Detect which cell encompasses the target text, then output its [x, y] center coordinate. 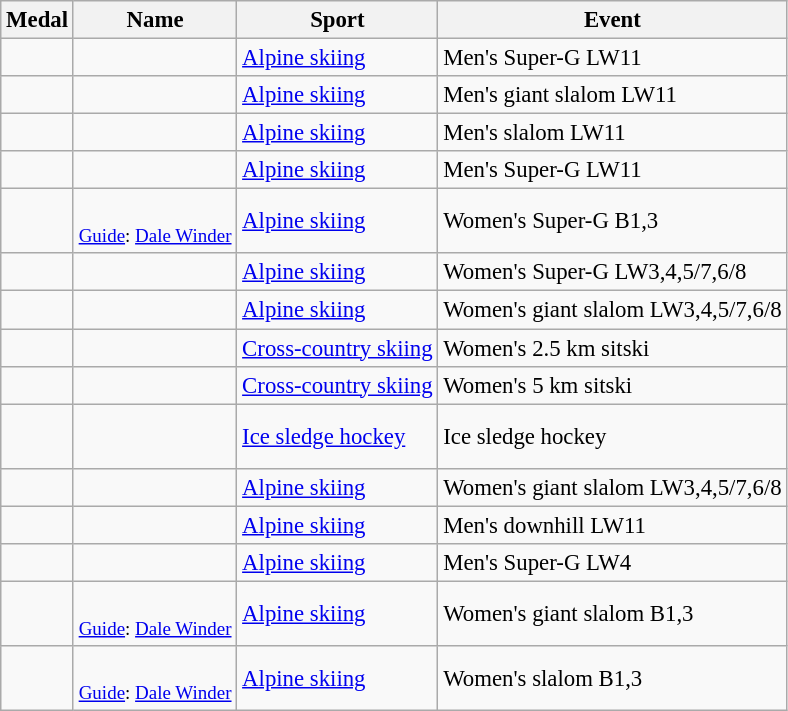
Women's slalom B1,3 [612, 678]
Name [154, 20]
Women's 5 km sitski [612, 385]
Men's downhill LW11 [612, 525]
Women's Super-G B1,3 [612, 222]
Medal [38, 20]
Women's giant slalom B1,3 [612, 614]
Men's giant slalom LW11 [612, 95]
Women's 2.5 km sitski [612, 348]
Women's Super-G LW3,4,5/7,6/8 [612, 273]
Men's Super-G LW4 [612, 563]
Event [612, 20]
Men's slalom LW11 [612, 133]
Sport [338, 20]
